For the text-containing cell, return its midpoint in (x, y) coordinate format. 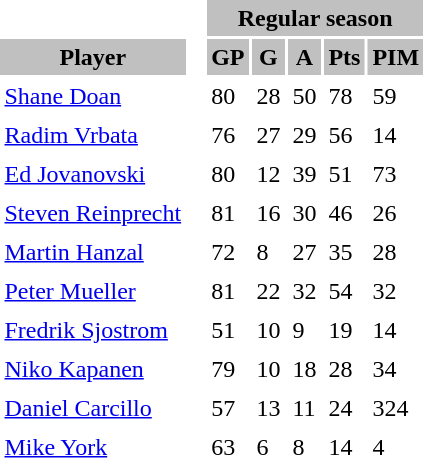
Daniel Carcillo (93, 408)
GP (228, 57)
72 (228, 252)
Mike York (93, 447)
63 (228, 447)
22 (268, 291)
50 (304, 96)
324 (396, 408)
78 (344, 96)
Niko Kapanen (93, 369)
4 (396, 447)
26 (396, 213)
Shane Doan (93, 96)
Radim Vrbata (93, 135)
12 (268, 174)
46 (344, 213)
Pts (344, 57)
PIM (396, 57)
59 (396, 96)
11 (304, 408)
G (268, 57)
A (304, 57)
Steven Reinprecht (93, 213)
13 (268, 408)
35 (344, 252)
Regular season (316, 18)
6 (268, 447)
56 (344, 135)
76 (228, 135)
16 (268, 213)
18 (304, 369)
Player (93, 57)
54 (344, 291)
Martin Hanzal (93, 252)
Fredrik Sjostrom (93, 330)
Ed Jovanovski (93, 174)
30 (304, 213)
Peter Mueller (93, 291)
29 (304, 135)
24 (344, 408)
73 (396, 174)
19 (344, 330)
9 (304, 330)
79 (228, 369)
57 (228, 408)
39 (304, 174)
34 (396, 369)
